Return the [X, Y] coordinate for the center point of the cell that contains the specified text.  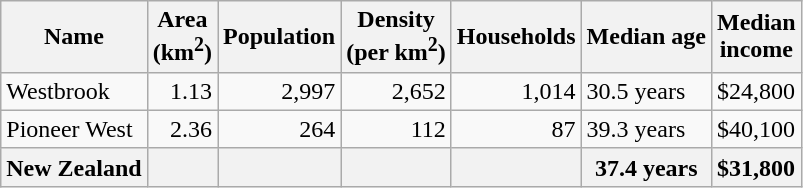
Area(km2) [182, 37]
$40,100 [756, 129]
Pioneer West [74, 129]
112 [396, 129]
30.5 years [646, 91]
$24,800 [756, 91]
2,652 [396, 91]
New Zealand [74, 167]
264 [280, 129]
39.3 years [646, 129]
37.4 years [646, 167]
2,997 [280, 91]
Population [280, 37]
1,014 [516, 91]
Median age [646, 37]
Medianincome [756, 37]
2.36 [182, 129]
$31,800 [756, 167]
Westbrook [74, 91]
1.13 [182, 91]
Name [74, 37]
Density(per km2) [396, 37]
Households [516, 37]
87 [516, 129]
